From the cell containing the given text, extract its center point as [x, y] coordinate. 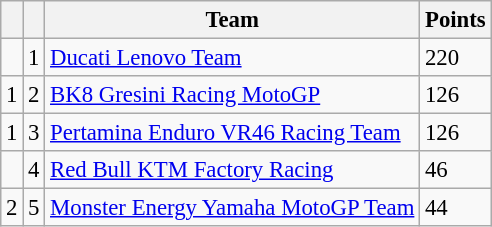
4 [34, 170]
BK8 Gresini Racing MotoGP [232, 95]
5 [34, 208]
Points [456, 20]
Red Bull KTM Factory Racing [232, 170]
220 [456, 58]
Ducati Lenovo Team [232, 58]
44 [456, 208]
Pertamina Enduro VR46 Racing Team [232, 133]
3 [34, 133]
Team [232, 20]
Monster Energy Yamaha MotoGP Team [232, 208]
46 [456, 170]
